Scan for the cell matching the given text and deliver its (X, Y) coordinate at center. 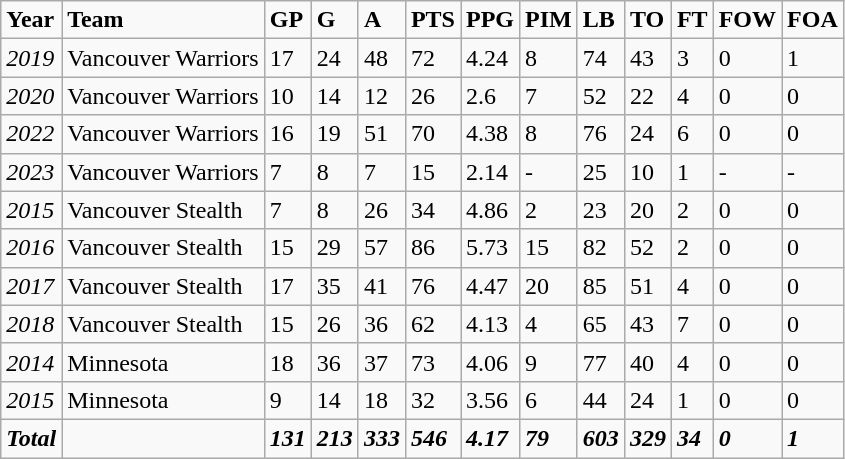
2.6 (490, 96)
4.86 (490, 210)
PIM (549, 20)
A (382, 20)
546 (432, 438)
213 (334, 438)
40 (648, 362)
2014 (32, 362)
4.06 (490, 362)
37 (382, 362)
4.17 (490, 438)
35 (334, 286)
85 (600, 286)
16 (288, 134)
62 (432, 324)
2.14 (490, 172)
4.24 (490, 58)
22 (648, 96)
3.56 (490, 400)
333 (382, 438)
4.38 (490, 134)
12 (382, 96)
2023 (32, 172)
Total (32, 438)
3 (692, 58)
48 (382, 58)
86 (432, 248)
Year (32, 20)
FT (692, 20)
19 (334, 134)
2017 (32, 286)
77 (600, 362)
GP (288, 20)
FOW (747, 20)
23 (600, 210)
TO (648, 20)
4.47 (490, 286)
25 (600, 172)
FOA (813, 20)
5.73 (490, 248)
57 (382, 248)
G (334, 20)
72 (432, 58)
29 (334, 248)
74 (600, 58)
PPG (490, 20)
603 (600, 438)
41 (382, 286)
131 (288, 438)
2018 (32, 324)
65 (600, 324)
73 (432, 362)
Team (164, 20)
329 (648, 438)
70 (432, 134)
2022 (32, 134)
2016 (32, 248)
PTS (432, 20)
2019 (32, 58)
79 (549, 438)
82 (600, 248)
LB (600, 20)
2020 (32, 96)
44 (600, 400)
32 (432, 400)
4.13 (490, 324)
